Locate the cell with the specified text and output its (x, y) center coordinate. 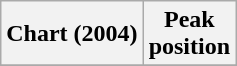
Chart (2004) (72, 34)
Peak position (189, 34)
